Search for the cell housing the specified text and yield its [x, y] center coordinate. 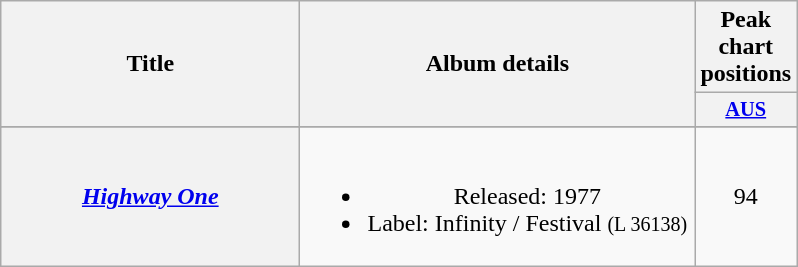
Released: 1977Label: Infinity / Festival (L 36138) [498, 196]
Peak chartpositions [746, 47]
Title [150, 64]
Album details [498, 64]
94 [746, 196]
AUS [746, 110]
Highway One [150, 196]
